Return [X, Y] of the center of cell containing provided text 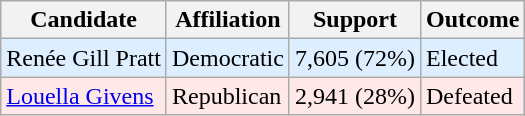
Republican [228, 96]
Affiliation [228, 20]
Defeated [472, 96]
2,941 (28%) [354, 96]
Renée Gill Pratt [84, 58]
Support [354, 20]
Louella Givens [84, 96]
Candidate [84, 20]
7,605 (72%) [354, 58]
Elected [472, 58]
Democratic [228, 58]
Outcome [472, 20]
